Determine the (x, y) coordinate at the center of the cell enclosing the given text.  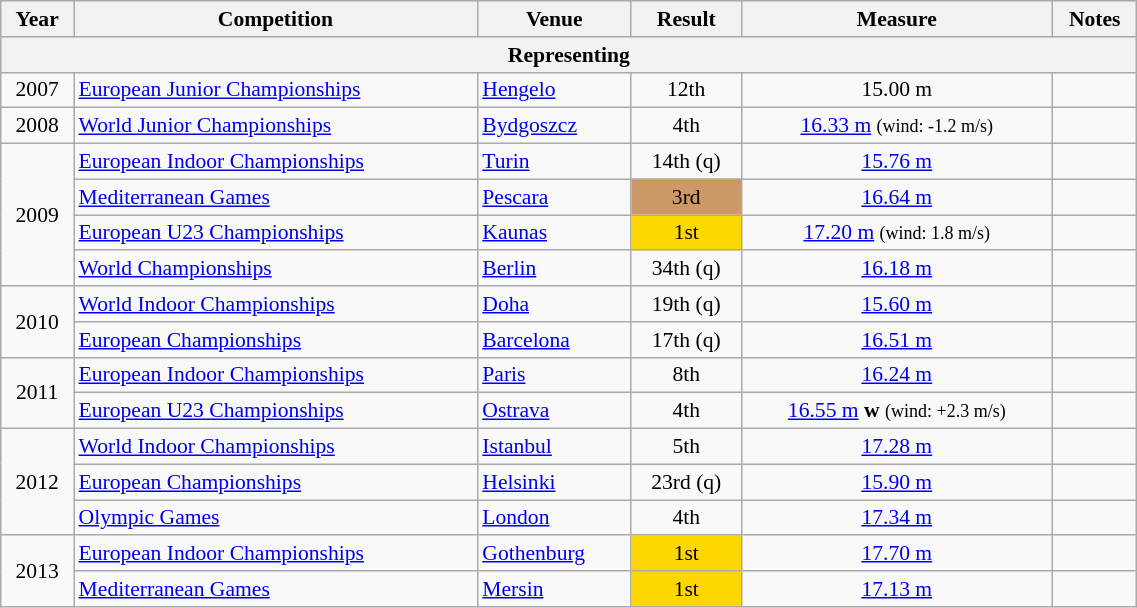
World Junior Championships (276, 126)
16.33 m (wind: -1.2 m/s) (896, 126)
17.34 m (896, 518)
16.55 m w (wind: +2.3 m/s) (896, 411)
23rd (q) (686, 482)
12th (686, 90)
2011 (38, 392)
Berlin (554, 269)
14th (q) (686, 162)
2008 (38, 126)
Istanbul (554, 447)
Paris (554, 375)
15.60 m (896, 304)
2013 (38, 572)
Hengelo (554, 90)
17.70 m (896, 554)
London (554, 518)
Mersin (554, 589)
19th (q) (686, 304)
Helsinki (554, 482)
16.24 m (896, 375)
Representing (569, 55)
15.90 m (896, 482)
34th (q) (686, 269)
Competition (276, 19)
World Championships (276, 269)
Turin (554, 162)
8th (686, 375)
17.20 m (wind: 1.8 m/s) (896, 233)
16.18 m (896, 269)
17.13 m (896, 589)
16.64 m (896, 197)
Notes (1095, 19)
Gothenburg (554, 554)
Kaunas (554, 233)
15.00 m (896, 90)
European Junior Championships (276, 90)
3rd (686, 197)
2012 (38, 482)
2007 (38, 90)
Year (38, 19)
Ostrava (554, 411)
Pescara (554, 197)
Result (686, 19)
Doha (554, 304)
Bydgoszcz (554, 126)
5th (686, 447)
Barcelona (554, 340)
17.28 m (896, 447)
2010 (38, 322)
2009 (38, 215)
16.51 m (896, 340)
17th (q) (686, 340)
15.76 m (896, 162)
Venue (554, 19)
Measure (896, 19)
Olympic Games (276, 518)
